Return [x, y] of the center of cell containing provided text 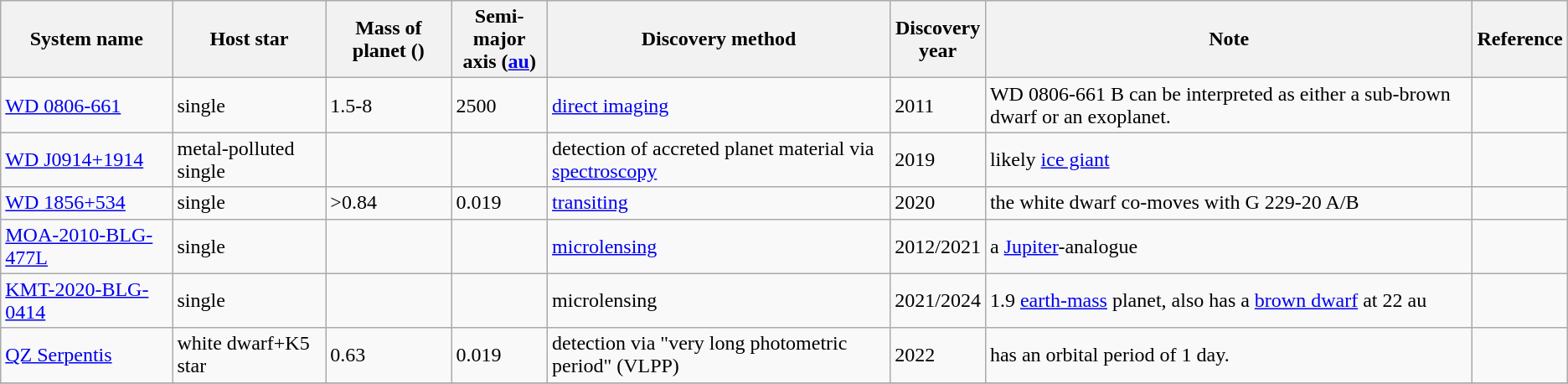
Semi-majoraxis (au) [499, 39]
WD J0914+1914 [87, 159]
0.63 [389, 355]
Note [1229, 39]
1.5-8 [389, 106]
transiting [719, 203]
white dwarf+K5 star [250, 355]
>0.84 [389, 203]
likely ice giant [1229, 159]
Discoveryyear [938, 39]
WD 0806-661 [87, 106]
the white dwarf co-moves with G 229-20 A/B [1229, 203]
2011 [938, 106]
System name [87, 39]
2021/2024 [938, 300]
Reference [1519, 39]
2019 [938, 159]
Host star [250, 39]
Discovery method [719, 39]
QZ Serpentis [87, 355]
metal-polluted single [250, 159]
a Jupiter-analogue [1229, 246]
1.9 earth-mass planet, also has a brown dwarf at 22 au [1229, 300]
MOA-2010-BLG-477L [87, 246]
2500 [499, 106]
2020 [938, 203]
has an orbital period of 1 day. [1229, 355]
Mass of planet () [389, 39]
2022 [938, 355]
WD 0806-661 B can be interpreted as either a sub-brown dwarf or an exoplanet. [1229, 106]
detection of accreted planet material via spectroscopy [719, 159]
KMT-2020-BLG-0414 [87, 300]
direct imaging [719, 106]
detection via "very long photometric period" (VLPP) [719, 355]
WD 1856+534 [87, 203]
2012/2021 [938, 246]
